Locate the cell with the specified text and output its [X, Y] center coordinate. 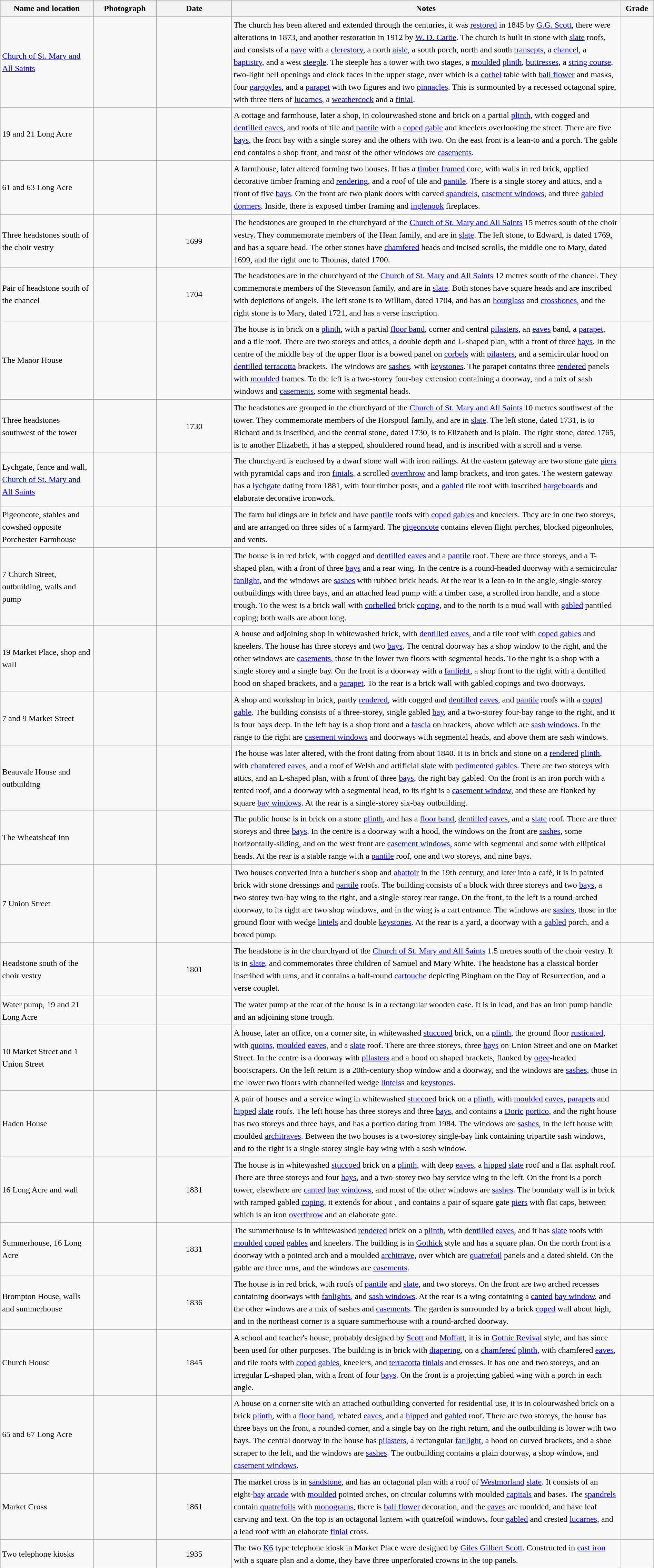
Notes [426, 8]
16 Long Acre and wall [47, 1190]
Church of St. Mary and All Saints [47, 62]
61 and 63 Long Acre [47, 188]
19 and 21 Long Acre [47, 134]
Summerhouse, 16 Long Acre [47, 1249]
Lychgate, fence and wall,Church of St. Mary and All Saints [47, 479]
10 Market Street and 1 Union Street [47, 1058]
Headstone south of the choir vestry [47, 970]
Grade [637, 8]
Church House [47, 1362]
7 and 9 Market Street [47, 719]
1845 [194, 1362]
Water pump, 19 and 21 Long Acre [47, 1010]
The Manor House [47, 360]
1699 [194, 241]
Beauvale House and outbuilding [47, 778]
65 and 67 Long Acre [47, 1435]
1836 [194, 1303]
19 Market Place, shop and wall [47, 659]
1704 [194, 294]
Three headstones south of the choir vestry [47, 241]
7 Church Street, outbuilding, walls and pump [47, 586]
Pair of headstone south of the chancel [47, 294]
The Wheatsheaf Inn [47, 838]
Date [194, 8]
The water pump at the rear of the house is in a rectangular wooden case. It is in lead, and has an iron pump handle and an adjoining stone trough. [426, 1010]
Haden House [47, 1123]
Two telephone kiosks [47, 1554]
Brompton House, walls and summerhouse [47, 1303]
Three headstones southwest of the tower [47, 426]
Pigeoncote, stables and cowshed opposite Porchester Farmhouse [47, 527]
1861 [194, 1506]
Photograph [125, 8]
7 Union Street [47, 903]
1801 [194, 970]
Name and location [47, 8]
1935 [194, 1554]
Market Cross [47, 1506]
1730 [194, 426]
